Detect which cell encompasses the target text, then output its (X, Y) center coordinate. 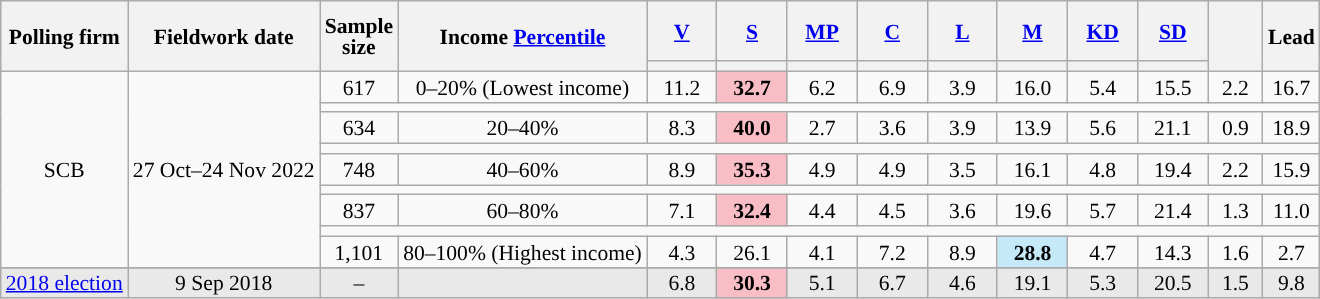
L (962, 31)
16.7 (1292, 86)
19.1 (1032, 282)
Lead (1292, 36)
– (359, 282)
6.7 (892, 282)
18.9 (1292, 128)
13.9 (1032, 128)
1.5 (1236, 282)
40.0 (752, 128)
S (752, 31)
SD (1173, 31)
60–80% (522, 210)
21.1 (1173, 128)
21.4 (1173, 210)
748 (359, 170)
MP (822, 31)
7.2 (892, 252)
16.1 (1032, 170)
4.6 (962, 282)
28.8 (1032, 252)
8.3 (682, 128)
1,101 (359, 252)
5.6 (1103, 128)
15.5 (1173, 86)
35.3 (752, 170)
6.2 (822, 86)
7.1 (682, 210)
11.0 (1292, 210)
Polling firm (64, 36)
4.1 (822, 252)
30.3 (752, 282)
16.0 (1032, 86)
5.7 (1103, 210)
KD (1103, 31)
80–100% (Highest income) (522, 252)
14.3 (1173, 252)
4.4 (822, 210)
0.9 (1236, 128)
4.3 (682, 252)
2018 election (64, 282)
19.4 (1173, 170)
32.7 (752, 86)
3.5 (962, 170)
M (1032, 31)
4.5 (892, 210)
1.6 (1236, 252)
Samplesize (359, 36)
32.4 (752, 210)
6.9 (892, 86)
9.8 (1292, 282)
11.2 (682, 86)
5.4 (1103, 86)
6.8 (682, 282)
4.8 (1103, 170)
26.1 (752, 252)
20–40% (522, 128)
617 (359, 86)
0–20% (Lowest income) (522, 86)
27 Oct–24 Nov 2022 (224, 169)
C (892, 31)
Fieldwork date (224, 36)
40–60% (522, 170)
837 (359, 210)
SCB (64, 169)
Income Percentile (522, 36)
V (682, 31)
634 (359, 128)
4.7 (1103, 252)
5.3 (1103, 282)
19.6 (1032, 210)
5.1 (822, 282)
20.5 (1173, 282)
1.3 (1236, 210)
9 Sep 2018 (224, 282)
15.9 (1292, 170)
